Locate the cell with the specified text and output its (X, Y) center coordinate. 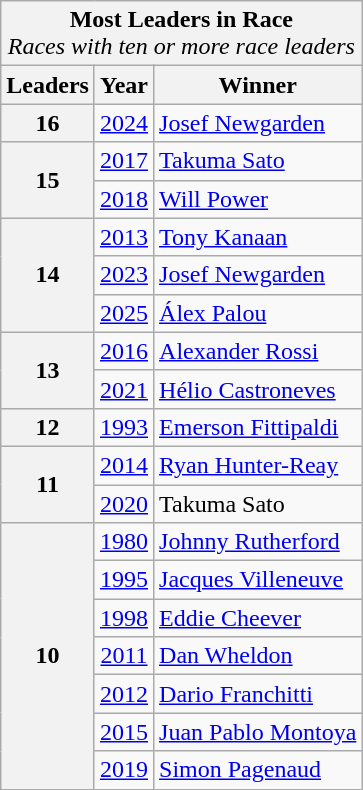
Dan Wheldon (258, 656)
2012 (124, 694)
Álex Palou (258, 313)
Leaders (48, 85)
Eddie Cheever (258, 618)
Johnny Rutherford (258, 542)
2013 (124, 237)
Year (124, 85)
Alexander Rossi (258, 351)
Juan Pablo Montoya (258, 732)
2019 (124, 770)
Jacques Villeneuve (258, 580)
2018 (124, 199)
2015 (124, 732)
13 (48, 370)
Ryan Hunter-Reay (258, 465)
1998 (124, 618)
Most Leaders in RaceRaces with ten or more race leaders (182, 34)
Simon Pagenaud (258, 770)
Emerson Fittipaldi (258, 427)
16 (48, 123)
11 (48, 484)
2017 (124, 161)
2020 (124, 503)
2011 (124, 656)
2016 (124, 351)
2014 (124, 465)
1980 (124, 542)
1995 (124, 580)
15 (48, 180)
2021 (124, 389)
Will Power (258, 199)
2025 (124, 313)
2024 (124, 123)
Hélio Castroneves (258, 389)
14 (48, 275)
Dario Franchitti (258, 694)
1993 (124, 427)
Winner (258, 85)
Tony Kanaan (258, 237)
2023 (124, 275)
10 (48, 656)
12 (48, 427)
